Detect which cell encompasses the target text, then output its (X, Y) center coordinate. 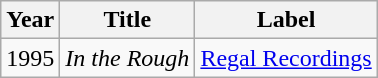
Label (286, 20)
Regal Recordings (286, 58)
1995 (30, 58)
Year (30, 20)
Title (128, 20)
In the Rough (128, 58)
